Pinpoint the cell where the given text exists, returning its (x, y) midpoint coordinate. 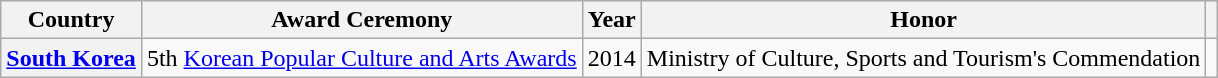
Year (612, 20)
South Korea (72, 58)
Country (72, 20)
Honor (924, 20)
2014 (612, 58)
Award Ceremony (362, 20)
5th Korean Popular Culture and Arts Awards (362, 58)
Ministry of Culture, Sports and Tourism's Commendation (924, 58)
